Return (x, y) of the center of cell containing provided text 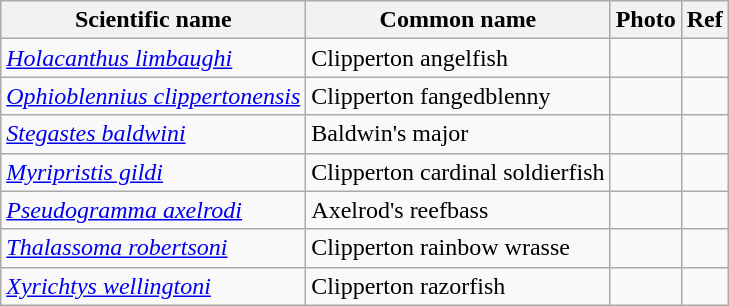
Ref (704, 20)
Axelrod's reefbass (458, 210)
Holacanthus limbaughi (154, 58)
Clipperton rainbow wrasse (458, 248)
Stegastes baldwini (154, 134)
Clipperton angelfish (458, 58)
Scientific name (154, 20)
Clipperton cardinal soldierfish (458, 172)
Photo (646, 20)
Ophioblennius clippertonensis (154, 96)
Xyrichtys wellingtoni (154, 286)
Clipperton fangedblenny (458, 96)
Pseudogramma axelrodi (154, 210)
Baldwin's major (458, 134)
Thalassoma robertsoni (154, 248)
Clipperton razorfish (458, 286)
Common name (458, 20)
Myripristis gildi (154, 172)
